Find where the given text appears and provide that cell's center as [x, y] coordinate. 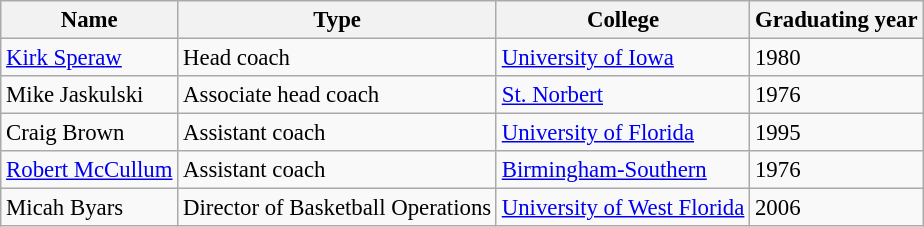
Craig Brown [90, 133]
Head coach [338, 58]
University of Iowa [622, 58]
Associate head coach [338, 95]
Type [338, 20]
1995 [836, 133]
College [622, 20]
Director of Basketball Operations [338, 208]
Birmingham-Southern [622, 170]
St. Norbert [622, 95]
1980 [836, 58]
Micah Byars [90, 208]
Robert McCullum [90, 170]
Graduating year [836, 20]
2006 [836, 208]
Kirk Speraw [90, 58]
Name [90, 20]
University of Florida [622, 133]
Mike Jaskulski [90, 95]
University of West Florida [622, 208]
